Detect which cell encompasses the target text, then output its (x, y) center coordinate. 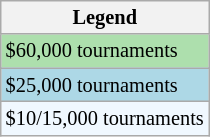
Legend (105, 17)
$60,000 tournaments (105, 51)
$10/15,000 tournaments (105, 118)
$25,000 tournaments (105, 85)
